Capture the cell that displays the provided text and extract its (x, y) central coordinate. 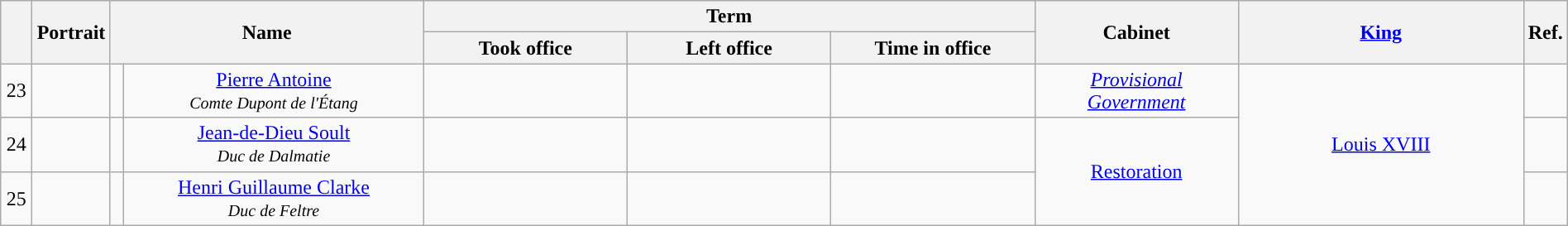
Took office (525, 48)
Provisional Government (1136, 91)
Jean-de-Dieu SoultDuc de Dalmatie (274, 144)
Time in office (933, 48)
Portrait (71, 32)
Restoration (1136, 171)
Cabinet (1136, 32)
Term (729, 17)
23 (17, 91)
Henri Guillaume ClarkeDuc de Feltre (274, 199)
King (1381, 32)
Left office (729, 48)
Name (266, 32)
Pierre AntoineComte Dupont de l'Étang (274, 91)
25 (17, 199)
24 (17, 144)
Ref. (1545, 32)
Louis XVIII (1381, 144)
